Return (X, Y) of the center of cell containing provided text 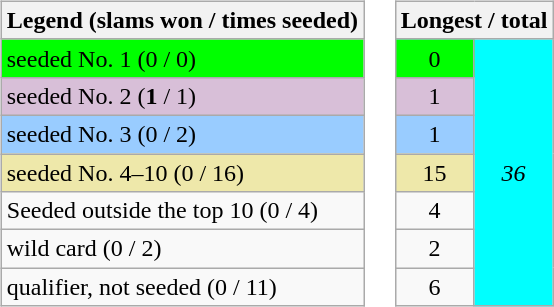
seeded No. 4–10 (0 / 16) (182, 173)
seeded No. 3 (0 / 2) (182, 134)
wild card (0 / 2) (182, 249)
qualifier, not seeded (0 / 11) (182, 287)
seeded No. 1 (0 / 0) (182, 58)
seeded No. 2 (1 / 1) (182, 96)
15 (434, 173)
6 (434, 287)
4 (434, 211)
Longest / total (474, 20)
Legend (slams won / times seeded) (182, 20)
36 (514, 172)
Seeded outside the top 10 (0 / 4) (182, 211)
0 (434, 58)
2 (434, 249)
